Locate the cell with the specified text and output its (X, Y) center coordinate. 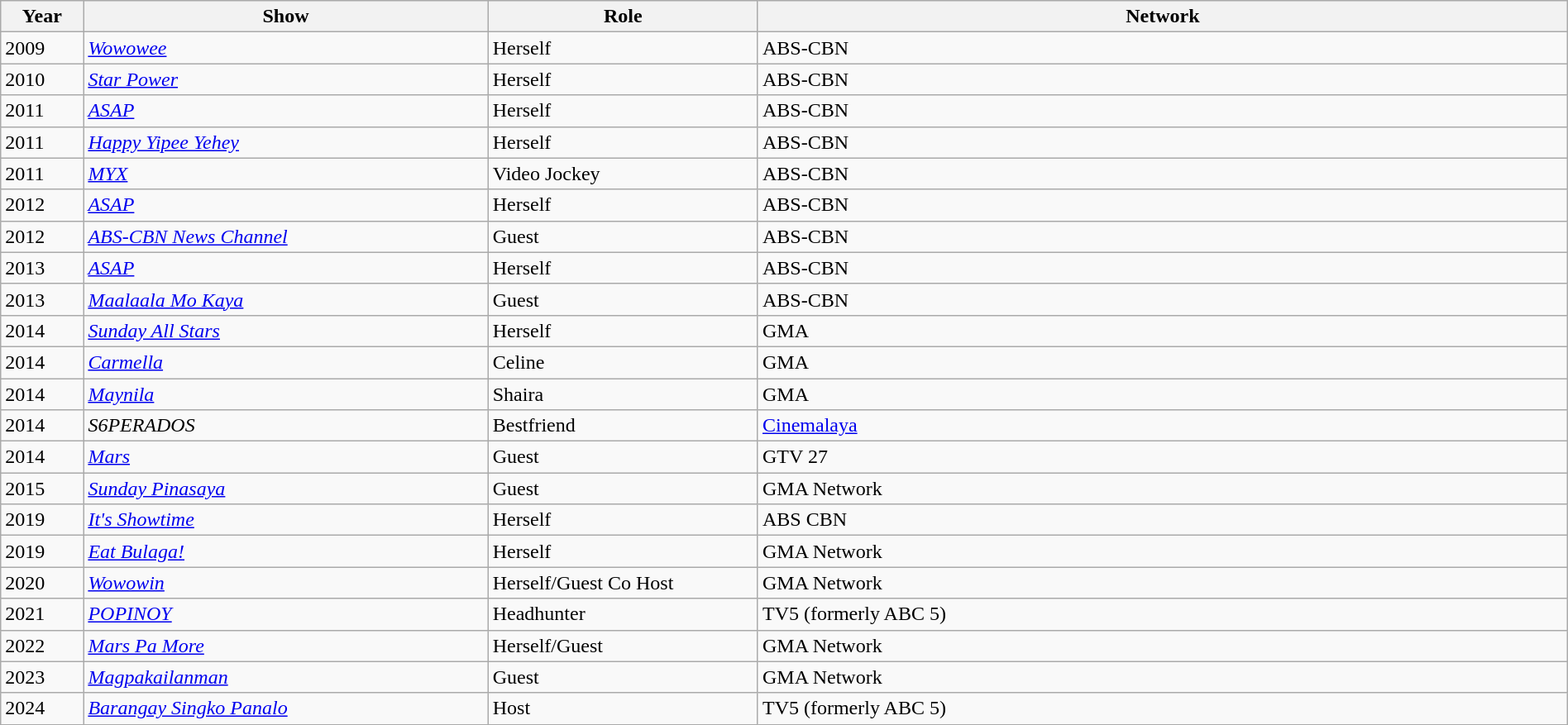
Mars Pa More (286, 646)
Show (286, 17)
2022 (42, 646)
Mars (286, 457)
2015 (42, 489)
Year (42, 17)
Maalaala Mo Kaya (286, 299)
2020 (42, 583)
Host (623, 708)
2023 (42, 677)
Bestfriend (623, 426)
2010 (42, 79)
Eat Bulaga! (286, 551)
Happy Yipee Yehey (286, 142)
Video Jockey (623, 174)
Herself/Guest Co Host (623, 583)
Barangay Singko Panalo (286, 708)
It's Showtime (286, 520)
Role (623, 17)
Shaira (623, 394)
Star Power (286, 79)
POPINOY (286, 614)
Herself/Guest (623, 646)
Maynila (286, 394)
2009 (42, 48)
ABS-CBN News Channel (286, 236)
GTV 27 (1163, 457)
Sunday Pinasaya (286, 489)
Headhunter (623, 614)
MYX (286, 174)
S6PERADOS (286, 426)
Sunday All Stars (286, 331)
Wowowin (286, 583)
2021 (42, 614)
Cinemalaya (1163, 426)
Celine (623, 362)
ABS CBN (1163, 520)
2024 (42, 708)
Wowowee (286, 48)
Magpakailanman (286, 677)
Network (1163, 17)
Carmella (286, 362)
